Return the (X, Y) coordinate for the center point of the cell that contains the specified text.  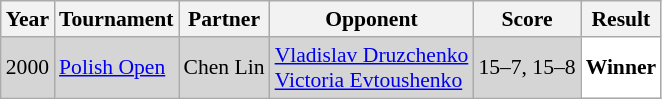
Vladislav Druzchenko Victoria Evtoushenko (372, 68)
Score (526, 19)
15–7, 15–8 (526, 68)
Result (622, 19)
Winner (622, 68)
Opponent (372, 19)
Tournament (116, 19)
Polish Open (116, 68)
Partner (224, 19)
2000 (28, 68)
Chen Lin (224, 68)
Year (28, 19)
